Output the (X, Y) coordinate of the center of the cell containing the given text.  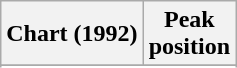
Chart (1992) (72, 34)
Peakposition (189, 34)
